Output the [X, Y] coordinate of the center of the cell containing the given text.  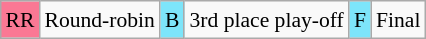
Final [398, 20]
3rd place play-off [266, 20]
B [172, 20]
Round-robin [99, 20]
F [360, 20]
RR [20, 20]
